Return the [x, y] coordinate for the center point of the cell that contains the specified text.  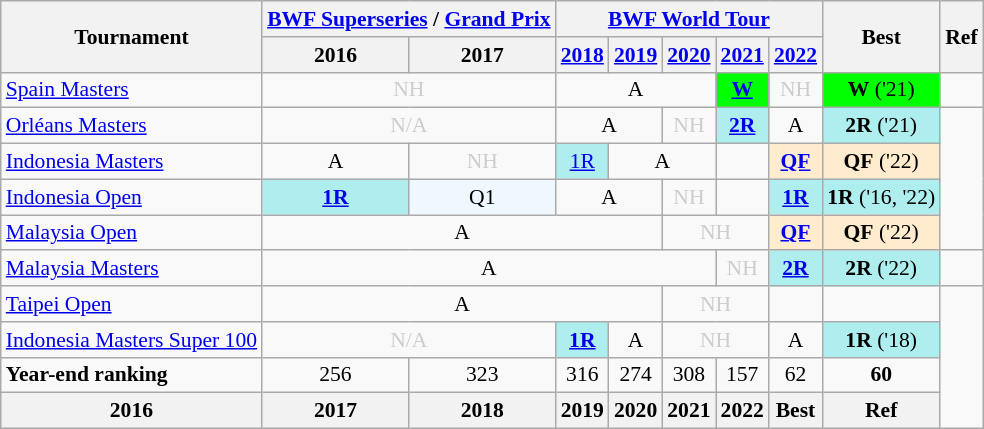
Tournament [132, 36]
2R ('21) [881, 126]
Malaysia Open [132, 233]
BWF World Tour [689, 19]
308 [688, 375]
Orléans Masters [132, 126]
274 [636, 375]
Indonesia Masters [132, 162]
Indonesia Masters Super 100 [132, 340]
62 [796, 375]
1R ('18) [881, 340]
323 [482, 375]
W [742, 90]
Taipei Open [132, 304]
BWF Superseries / Grand Prix [409, 19]
2R ('22) [881, 269]
Spain Masters [132, 90]
60 [881, 375]
Year-end ranking [132, 375]
Q1 [482, 197]
Malaysia Masters [132, 269]
316 [582, 375]
Indonesia Open [132, 197]
1R ('16, '22) [881, 197]
256 [336, 375]
157 [742, 375]
W ('21) [881, 90]
